Capture the cell that displays the provided text and extract its [X, Y] central coordinate. 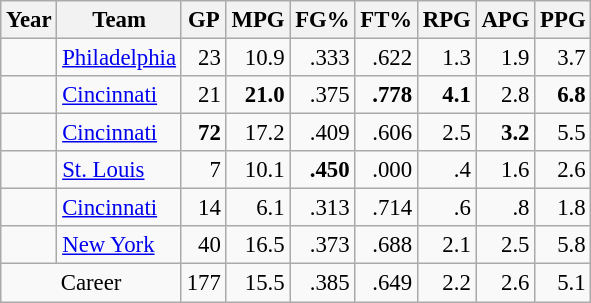
.333 [322, 58]
10.1 [258, 170]
.450 [322, 170]
6.1 [258, 208]
RPG [446, 20]
177 [204, 283]
3.7 [563, 58]
.714 [386, 208]
1.8 [563, 208]
FG% [322, 20]
.000 [386, 170]
2.8 [506, 95]
5.5 [563, 133]
St. Louis [119, 170]
New York [119, 245]
.4 [446, 170]
10.9 [258, 58]
1.3 [446, 58]
2.1 [446, 245]
17.2 [258, 133]
FT% [386, 20]
.606 [386, 133]
Team [119, 20]
72 [204, 133]
.8 [506, 208]
23 [204, 58]
2.2 [446, 283]
PPG [563, 20]
5.1 [563, 283]
.373 [322, 245]
.649 [386, 283]
1.9 [506, 58]
15.5 [258, 283]
.409 [322, 133]
Philadelphia [119, 58]
GP [204, 20]
APG [506, 20]
3.2 [506, 133]
MPG [258, 20]
1.6 [506, 170]
.375 [322, 95]
.688 [386, 245]
.6 [446, 208]
.622 [386, 58]
7 [204, 170]
4.1 [446, 95]
Career [92, 283]
6.8 [563, 95]
21 [204, 95]
5.8 [563, 245]
40 [204, 245]
.313 [322, 208]
16.5 [258, 245]
.385 [322, 283]
.778 [386, 95]
21.0 [258, 95]
14 [204, 208]
Year [29, 20]
